Scan for the cell matching the given text and deliver its [x, y] coordinate at center. 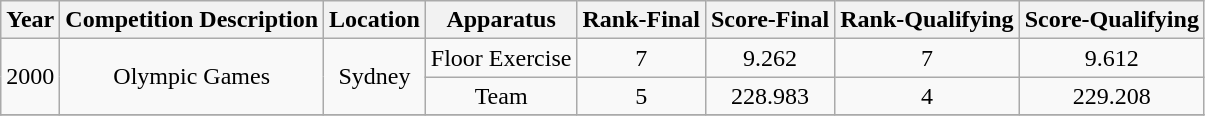
Rank-Final [641, 20]
9.612 [1112, 58]
Team [501, 96]
Sydney [375, 77]
Floor Exercise [501, 58]
Olympic Games [192, 77]
9.262 [770, 58]
Score-Qualifying [1112, 20]
228.983 [770, 96]
229.208 [1112, 96]
Score-Final [770, 20]
Year [30, 20]
Competition Description [192, 20]
5 [641, 96]
2000 [30, 77]
Apparatus [501, 20]
4 [927, 96]
Location [375, 20]
Rank-Qualifying [927, 20]
